Output the [X, Y] coordinate of the center of the cell containing the given text.  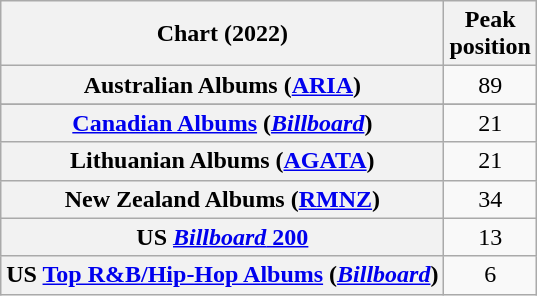
89 [490, 85]
6 [490, 275]
Canadian Albums (Billboard) [222, 123]
Australian Albums (ARIA) [222, 85]
13 [490, 237]
Peakposition [490, 34]
Chart (2022) [222, 34]
US Billboard 200 [222, 237]
US Top R&B/Hip-Hop Albums (Billboard) [222, 275]
New Zealand Albums (RMNZ) [222, 199]
34 [490, 199]
Lithuanian Albums (AGATA) [222, 161]
